Return the (x, y) coordinate for the center point of the cell that contains the specified text.  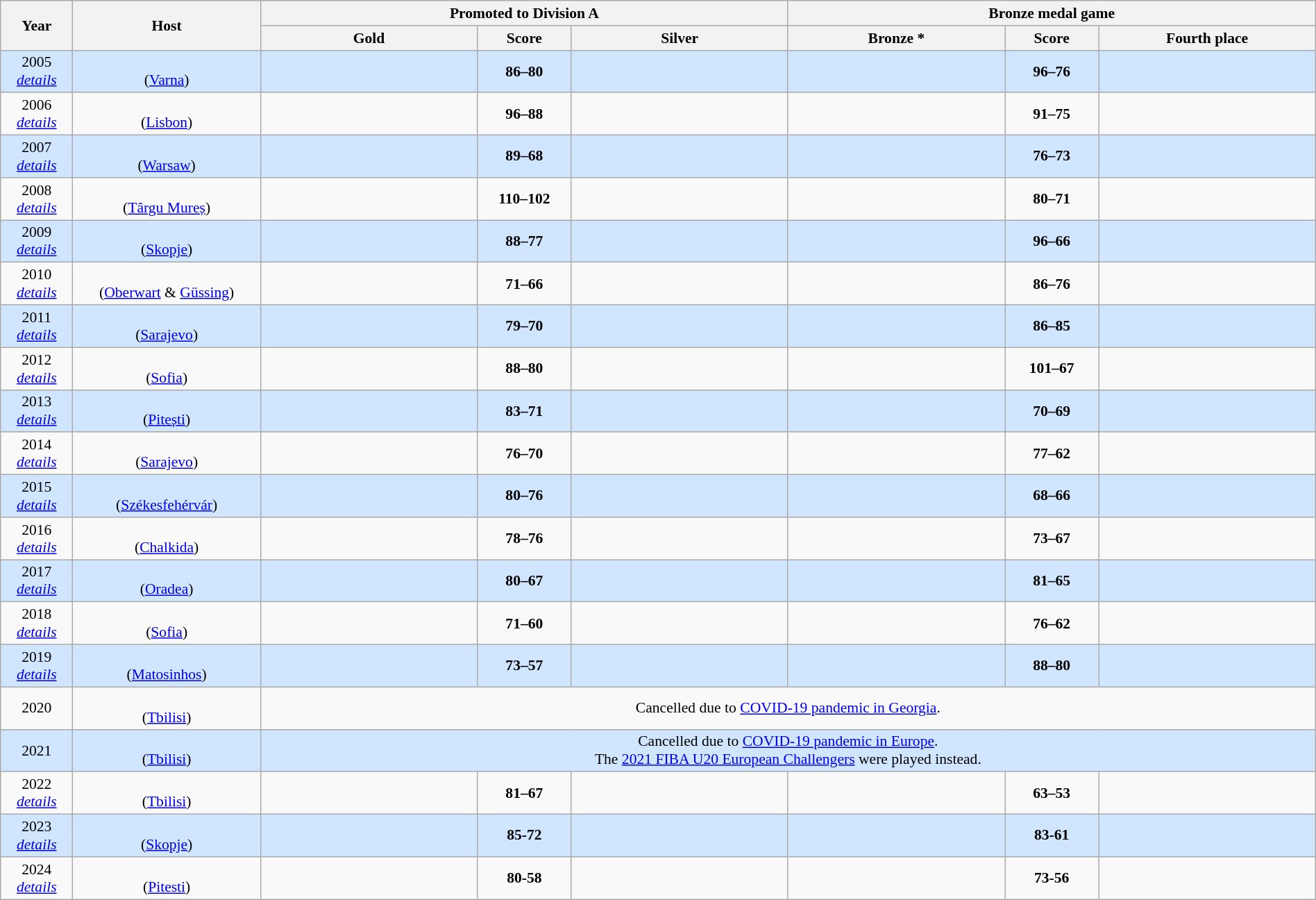
2022details (37, 793)
86–76 (1052, 283)
63–53 (1052, 793)
2008details (37, 199)
Host (167, 25)
76–62 (1052, 624)
73–57 (525, 665)
Bronze * (896, 38)
2014details (37, 454)
91–75 (1052, 114)
83-61 (1052, 836)
(Warsaw) (167, 157)
Fourth place (1207, 38)
86–80 (525, 71)
86–85 (1052, 326)
Silver (680, 38)
71–60 (525, 624)
80–76 (525, 496)
(Târgu Mureș) (167, 199)
110–102 (525, 199)
73-56 (1052, 878)
2024details (37, 878)
2017details (37, 581)
73–67 (1052, 539)
79–70 (525, 326)
2021 (37, 750)
78–76 (525, 539)
2023details (37, 836)
68–66 (1052, 496)
71–66 (525, 283)
96–66 (1052, 242)
2012details (37, 368)
81–65 (1052, 581)
76–73 (1052, 157)
(Matosinhos) (167, 665)
(Lisbon) (167, 114)
Cancelled due to COVID-19 pandemic in Georgia. (788, 708)
(Pitești) (167, 411)
89–68 (525, 157)
81–67 (525, 793)
2007details (37, 157)
2010details (37, 283)
2020 (37, 708)
80–71 (1052, 199)
2015details (37, 496)
(Oberwart & Güssing) (167, 283)
2019details (37, 665)
Gold (369, 38)
Cancelled due to COVID-19 pandemic in Europe.The 2021 FIBA U20 European Challengers were played instead. (788, 750)
80-58 (525, 878)
80–67 (525, 581)
70–69 (1052, 411)
83–71 (525, 411)
2009details (37, 242)
(Székesfehérvár) (167, 496)
77–62 (1052, 454)
(Varna) (167, 71)
Year (37, 25)
(Pitesti) (167, 878)
96–88 (525, 114)
2013details (37, 411)
2011details (37, 326)
(Chalkida) (167, 539)
96–76 (1052, 71)
76–70 (525, 454)
88–77 (525, 242)
85-72 (525, 836)
Promoted to Division A (524, 13)
2016details (37, 539)
2018details (37, 624)
101–67 (1052, 368)
(Oradea) (167, 581)
2005details (37, 71)
2006details (37, 114)
Bronze medal game (1052, 13)
